Search for the cell housing the specified text and yield its (x, y) center coordinate. 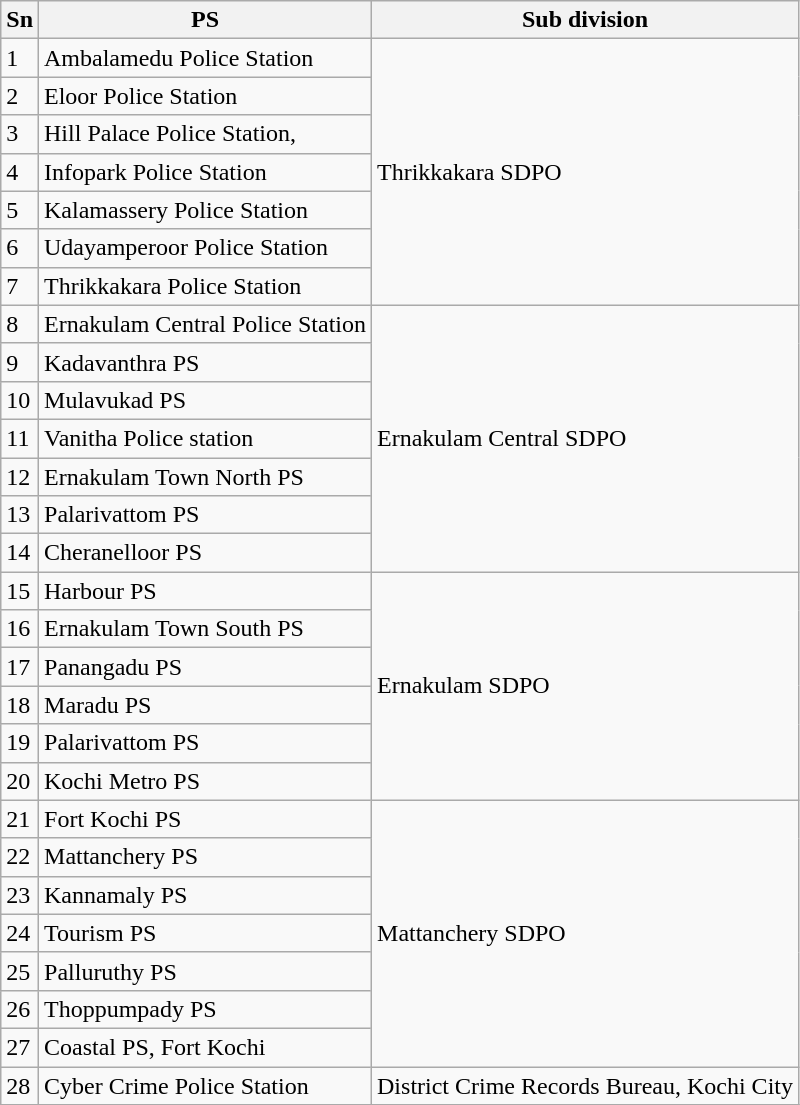
3 (20, 134)
Fort Kochi PS (206, 819)
Udayamperoor Police Station (206, 248)
PS (206, 20)
14 (20, 553)
12 (20, 477)
27 (20, 1047)
1 (20, 58)
25 (20, 971)
22 (20, 857)
21 (20, 819)
Vanitha Police station (206, 438)
8 (20, 324)
26 (20, 1009)
7 (20, 286)
Thrikkakara Police Station (206, 286)
Harbour PS (206, 591)
5 (20, 210)
Thoppumpady PS (206, 1009)
6 (20, 248)
Eloor Police Station (206, 96)
2 (20, 96)
13 (20, 515)
Cheranelloor PS (206, 553)
23 (20, 895)
20 (20, 781)
18 (20, 705)
16 (20, 629)
Infopark Police Station (206, 172)
Mattanchery PS (206, 857)
Ernakulam Town South PS (206, 629)
Coastal PS, Fort Kochi (206, 1047)
Cyber Crime Police Station (206, 1085)
Mulavukad PS (206, 400)
Kalamassery Police Station (206, 210)
Maradu PS (206, 705)
28 (20, 1085)
Ernakulam Town North PS (206, 477)
Ernakulam Central SDPO (586, 438)
10 (20, 400)
Hill Palace Police Station, (206, 134)
Sn (20, 20)
Ernakulam Central Police Station (206, 324)
4 (20, 172)
Kadavanthra PS (206, 362)
Kochi Metro PS (206, 781)
17 (20, 667)
Palluruthy PS (206, 971)
Tourism PS (206, 933)
Sub division (586, 20)
District Crime Records Bureau, Kochi City (586, 1085)
Ambalamedu Police Station (206, 58)
11 (20, 438)
Panangadu PS (206, 667)
Kannamaly PS (206, 895)
Ernakulam SDPO (586, 686)
24 (20, 933)
Thrikkakara SDPO (586, 172)
Mattanchery SDPO (586, 933)
15 (20, 591)
19 (20, 743)
9 (20, 362)
